Provide the [x, y] coordinate of the cell's center where the given text is located.  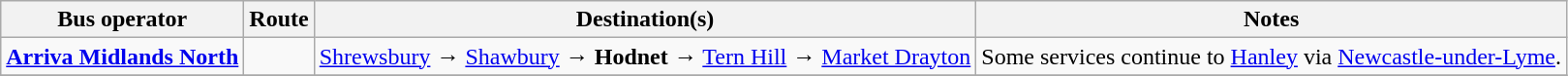
Some services continue to Hanley via Newcastle-under-Lyme. [1272, 57]
Arriva Midlands North [122, 57]
Route [279, 19]
Shrewsbury → Shawbury → Hodnet → Tern Hill → Market Drayton [645, 57]
Notes [1272, 19]
Destination(s) [645, 19]
Bus operator [122, 19]
